From the cell containing the given text, extract its center point as (x, y) coordinate. 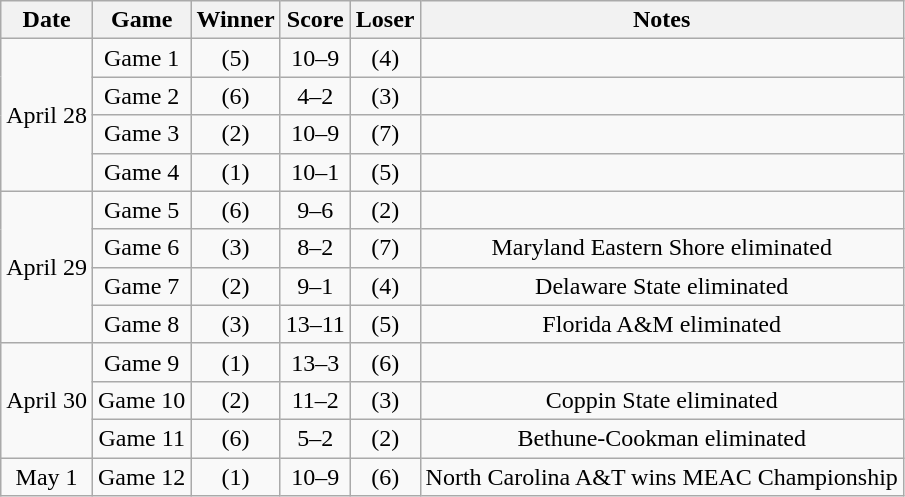
Game 2 (141, 96)
Game 12 (141, 477)
North Carolina A&T wins MEAC Championship (662, 477)
Game 10 (141, 400)
11–2 (315, 400)
May 1 (47, 477)
Game 3 (141, 134)
Loser (385, 20)
8–2 (315, 248)
Game 6 (141, 248)
Score (315, 20)
Game 8 (141, 324)
April 29 (47, 267)
Game 1 (141, 58)
5–2 (315, 438)
Date (47, 20)
Winner (236, 20)
4–2 (315, 96)
Florida A&M eliminated (662, 324)
Delaware State eliminated (662, 286)
Coppin State eliminated (662, 400)
Game 5 (141, 210)
Maryland Eastern Shore eliminated (662, 248)
April 28 (47, 115)
9–6 (315, 210)
10–1 (315, 172)
Game 11 (141, 438)
Game 4 (141, 172)
April 30 (47, 400)
Game 9 (141, 362)
Game 7 (141, 286)
13–3 (315, 362)
Notes (662, 20)
Bethune-Cookman eliminated (662, 438)
13–11 (315, 324)
Game (141, 20)
9–1 (315, 286)
